Capture the cell that displays the provided text and extract its [X, Y] central coordinate. 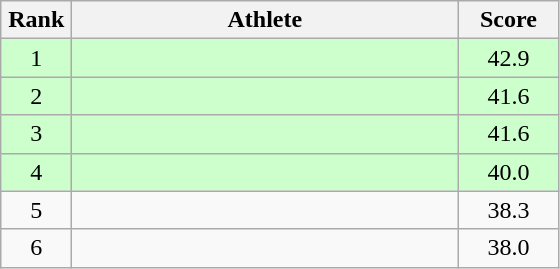
42.9 [508, 58]
Score [508, 20]
1 [36, 58]
2 [36, 96]
40.0 [508, 172]
4 [36, 172]
Rank [36, 20]
38.0 [508, 248]
Athlete [265, 20]
6 [36, 248]
38.3 [508, 210]
5 [36, 210]
3 [36, 134]
